Pinpoint the cell where the given text exists, returning its (x, y) midpoint coordinate. 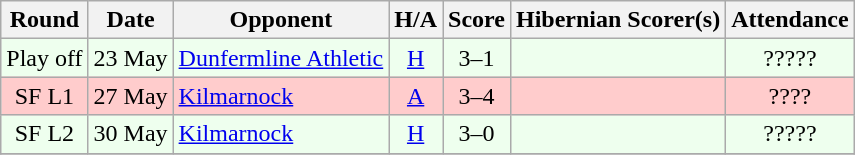
SF L1 (44, 96)
23 May (130, 58)
Attendance (790, 20)
3–1 (476, 58)
Play off (44, 58)
3–0 (476, 134)
Score (476, 20)
Dunfermline Athletic (281, 58)
SF L2 (44, 134)
Date (130, 20)
A (416, 96)
Round (44, 20)
27 May (130, 96)
Opponent (281, 20)
H/A (416, 20)
???? (790, 96)
Hibernian Scorer(s) (618, 20)
30 May (130, 134)
3–4 (476, 96)
